For the text-containing cell, return its midpoint in [X, Y] coordinate format. 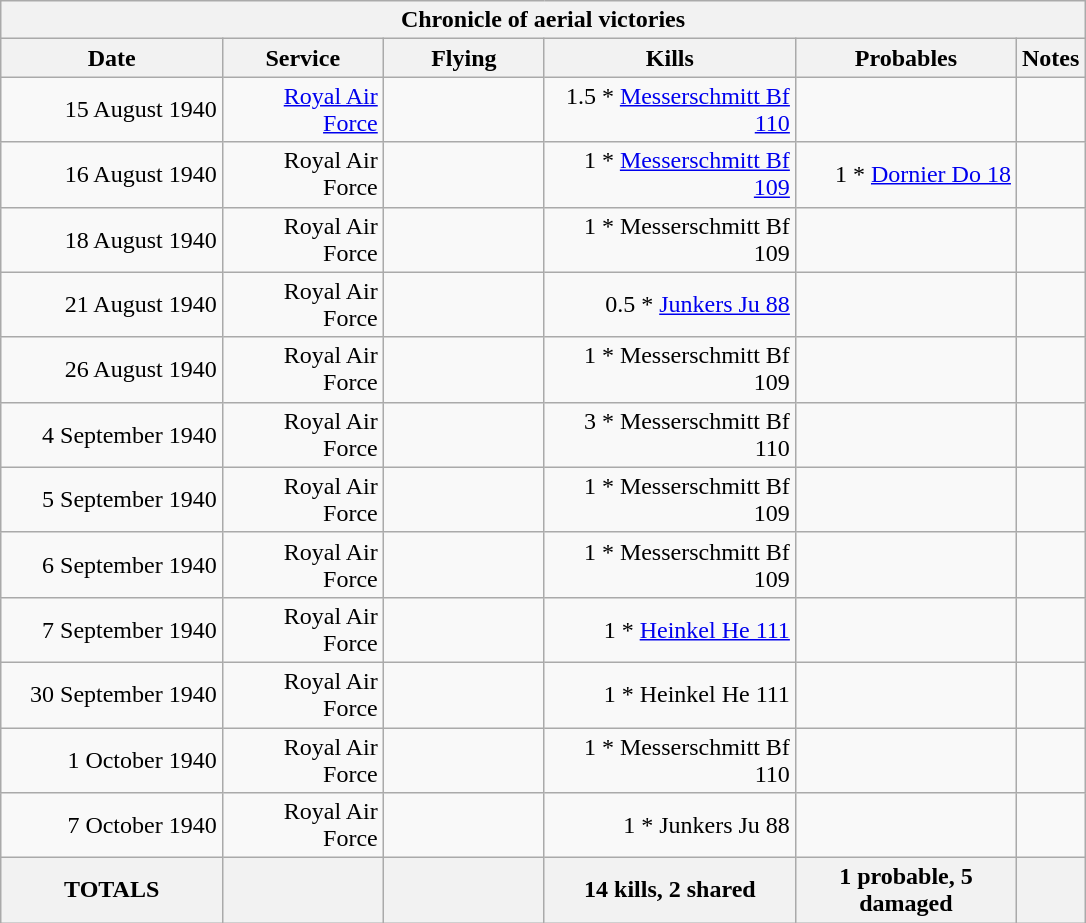
Chronicle of aerial victories [543, 20]
Notes [1050, 58]
1 October 1940 [112, 760]
0.5 * Junkers Ju 88 [670, 304]
Probables [906, 58]
5 September 1940 [112, 500]
15 August 1940 [112, 110]
1.5 * Messerschmitt Bf 110 [670, 110]
26 August 1940 [112, 370]
1 probable, 5 damaged [906, 890]
TOTALS [112, 890]
1 * Dornier Do 18 [906, 174]
16 August 1940 [112, 174]
14 kills, 2 shared [670, 890]
7 October 1940 [112, 826]
1 * Junkers Ju 88 [670, 826]
Flying [464, 58]
7 September 1940 [112, 630]
Service [302, 58]
21 August 1940 [112, 304]
6 September 1940 [112, 564]
4 September 1940 [112, 434]
18 August 1940 [112, 240]
30 September 1940 [112, 694]
1 * Messerschmitt Bf 110 [670, 760]
Kills [670, 58]
Date [112, 58]
3 * Messerschmitt Bf 110 [670, 434]
